Return (x, y) of the center of cell containing provided text 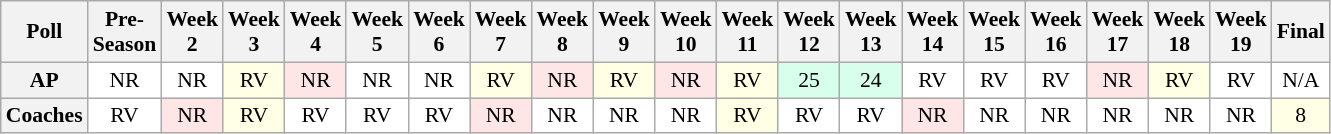
AP (44, 80)
Week15 (994, 32)
Week6 (439, 32)
Week12 (809, 32)
Week19 (1241, 32)
Final (1301, 32)
Week5 (377, 32)
Pre-Season (125, 32)
Week9 (624, 32)
24 (871, 80)
Week2 (192, 32)
Poll (44, 32)
Week18 (1179, 32)
Week13 (871, 32)
Week10 (686, 32)
Week7 (501, 32)
Coaches (44, 116)
8 (1301, 116)
Week11 (748, 32)
N/A (1301, 80)
Week3 (254, 32)
25 (809, 80)
Week8 (562, 32)
Week4 (316, 32)
Week14 (933, 32)
Week17 (1118, 32)
Week16 (1056, 32)
